Provide the (X, Y) coordinate of the cell's center where the given text is located.  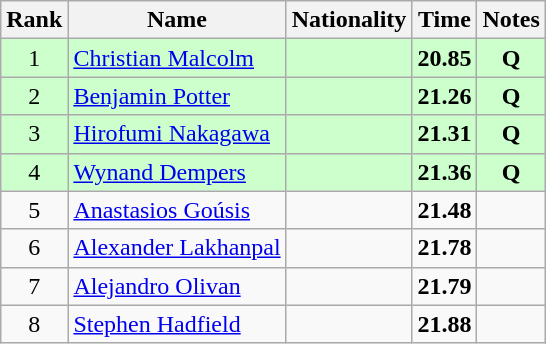
Alejandro Olivan (177, 286)
Wynand Dempers (177, 172)
4 (34, 172)
1 (34, 58)
21.88 (444, 324)
Benjamin Potter (177, 96)
Rank (34, 20)
2 (34, 96)
Name (177, 20)
Hirofumi Nakagawa (177, 134)
Anastasios Goúsis (177, 210)
Time (444, 20)
21.26 (444, 96)
6 (34, 248)
Alexander Lakhanpal (177, 248)
Nationality (349, 20)
8 (34, 324)
20.85 (444, 58)
21.31 (444, 134)
21.78 (444, 248)
5 (34, 210)
7 (34, 286)
21.48 (444, 210)
3 (34, 134)
Notes (511, 20)
Christian Malcolm (177, 58)
21.36 (444, 172)
Stephen Hadfield (177, 324)
21.79 (444, 286)
